From the cell containing the given text, extract its center point as [X, Y] coordinate. 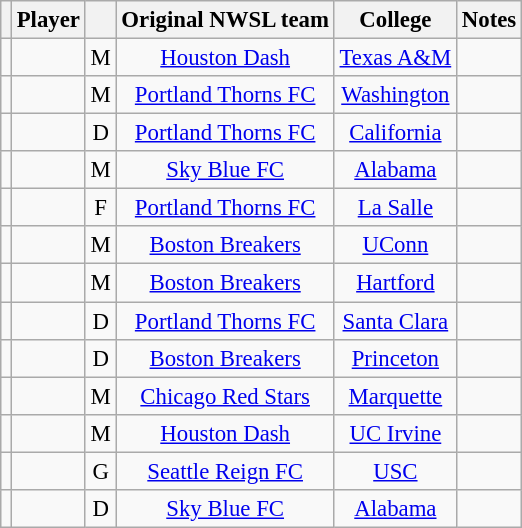
Seattle Reign FC [225, 471]
USC [395, 471]
Princeton [395, 358]
Original NWSL team [225, 20]
Washington [395, 95]
Notes [490, 20]
College [395, 20]
Marquette [395, 396]
Texas A&M [395, 58]
La Salle [395, 208]
Santa Clara [395, 321]
F [100, 208]
Player [48, 20]
Hartford [395, 283]
UConn [395, 245]
California [395, 133]
G [100, 471]
UC Irvine [395, 433]
Chicago Red Stars [225, 396]
